Scan for the cell matching the given text and deliver its (X, Y) coordinate at center. 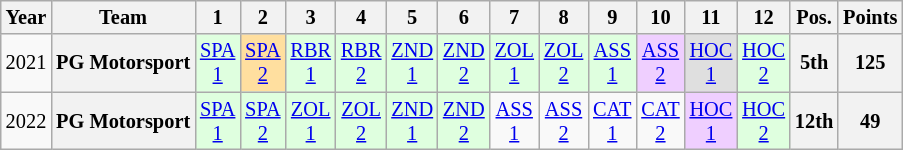
CAT2 (660, 121)
Pos. (814, 17)
9 (612, 17)
125 (870, 63)
5th (814, 63)
10 (660, 17)
CAT1 (612, 121)
5 (412, 17)
12 (764, 17)
11 (712, 17)
8 (564, 17)
Team (123, 17)
7 (514, 17)
Points (870, 17)
6 (464, 17)
RBR2 (361, 63)
3 (310, 17)
4 (361, 17)
2021 (26, 63)
Year (26, 17)
2 (262, 17)
12th (814, 121)
RBR1 (310, 63)
2022 (26, 121)
1 (218, 17)
49 (870, 121)
